Scan for the cell matching the given text and deliver its (X, Y) coordinate at center. 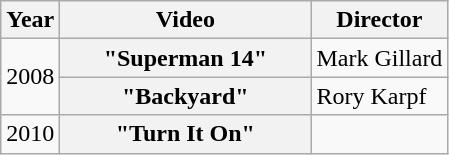
Mark Gillard (380, 58)
Rory Karpf (380, 96)
Year (30, 20)
"Superman 14" (186, 58)
Video (186, 20)
2010 (30, 134)
2008 (30, 77)
"Backyard" (186, 96)
Director (380, 20)
"Turn It On" (186, 134)
